Pinpoint the cell where the given text exists, returning its (X, Y) midpoint coordinate. 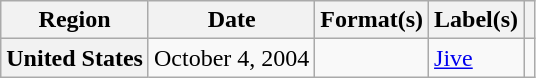
Label(s) (476, 20)
Region (75, 20)
Format(s) (372, 20)
United States (75, 58)
October 4, 2004 (231, 58)
Date (231, 20)
Jive (476, 58)
